For the text-containing cell, return its midpoint in (x, y) coordinate format. 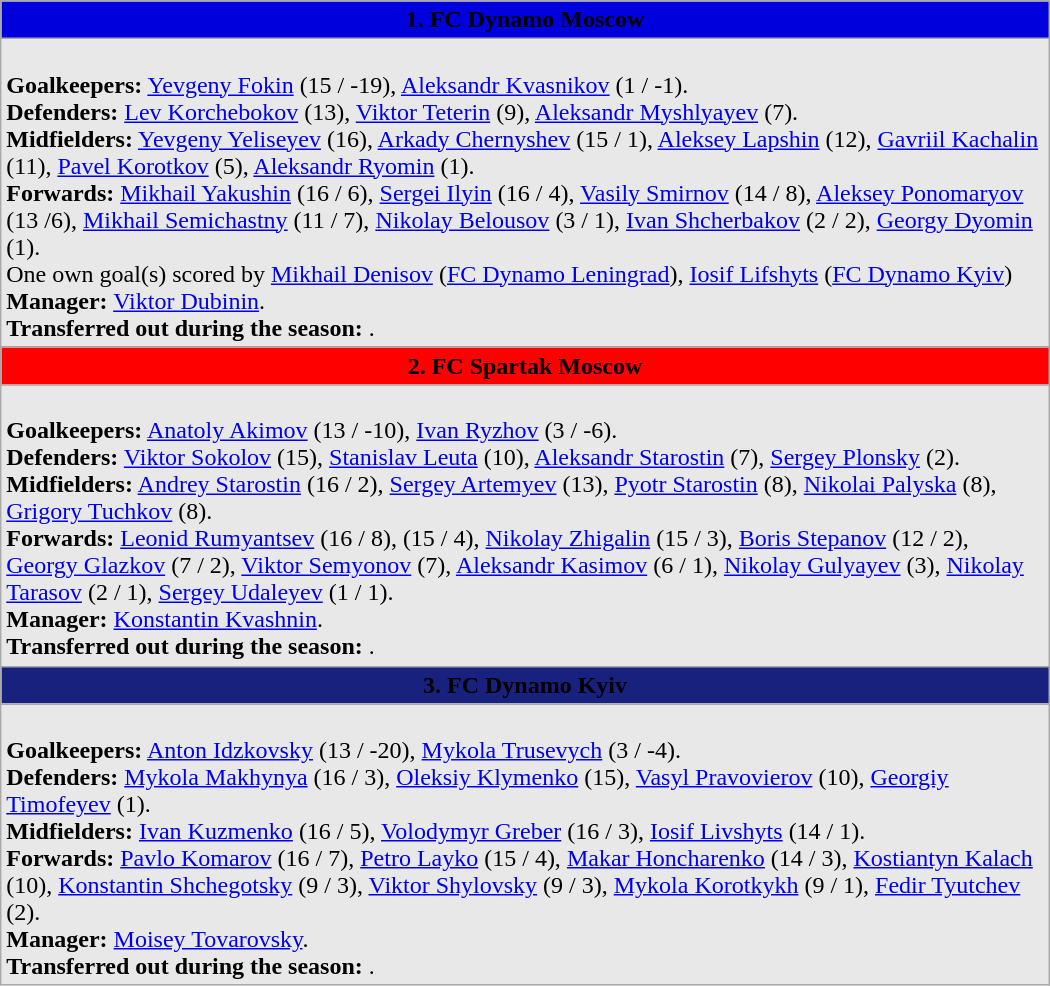
3. FC Dynamo Kyiv (525, 685)
1. FC Dynamo Moscow (525, 20)
2. FC Spartak Moscow (525, 366)
